Find where the given text appears and provide that cell's center as [X, Y] coordinate. 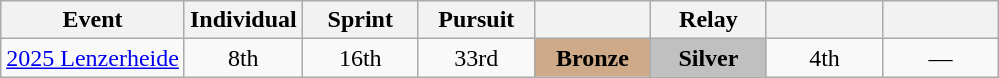
4th [824, 58]
Event [93, 20]
Pursuit [476, 20]
Bronze [592, 58]
8th [243, 58]
16th [360, 58]
Relay [708, 20]
Individual [243, 20]
Sprint [360, 20]
— [941, 58]
33rd [476, 58]
Silver [708, 58]
2025 Lenzerheide [93, 58]
